Return [x, y] of the center of cell containing provided text 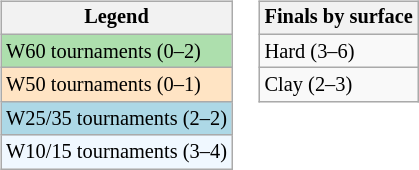
W25/35 tournaments (2–2) [116, 119]
W50 tournaments (0–1) [116, 85]
Clay (2–3) [339, 85]
W60 tournaments (0–2) [116, 51]
W10/15 tournaments (3–4) [116, 152]
Legend [116, 18]
Finals by surface [339, 18]
Hard (3–6) [339, 51]
